Pinpoint the cell where the given text exists, returning its [x, y] midpoint coordinate. 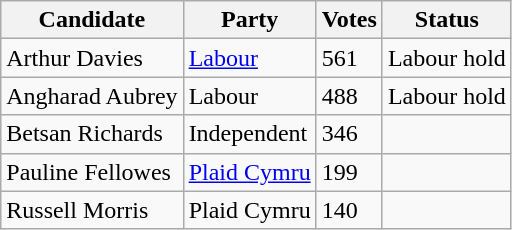
Independent [250, 134]
Votes [349, 20]
Arthur Davies [92, 58]
199 [349, 172]
Candidate [92, 20]
140 [349, 210]
Betsan Richards [92, 134]
Angharad Aubrey [92, 96]
346 [349, 134]
Party [250, 20]
488 [349, 96]
Russell Morris [92, 210]
Status [446, 20]
561 [349, 58]
Pauline Fellowes [92, 172]
